Provide the (x, y) coordinate of the cell's center where the given text is located.  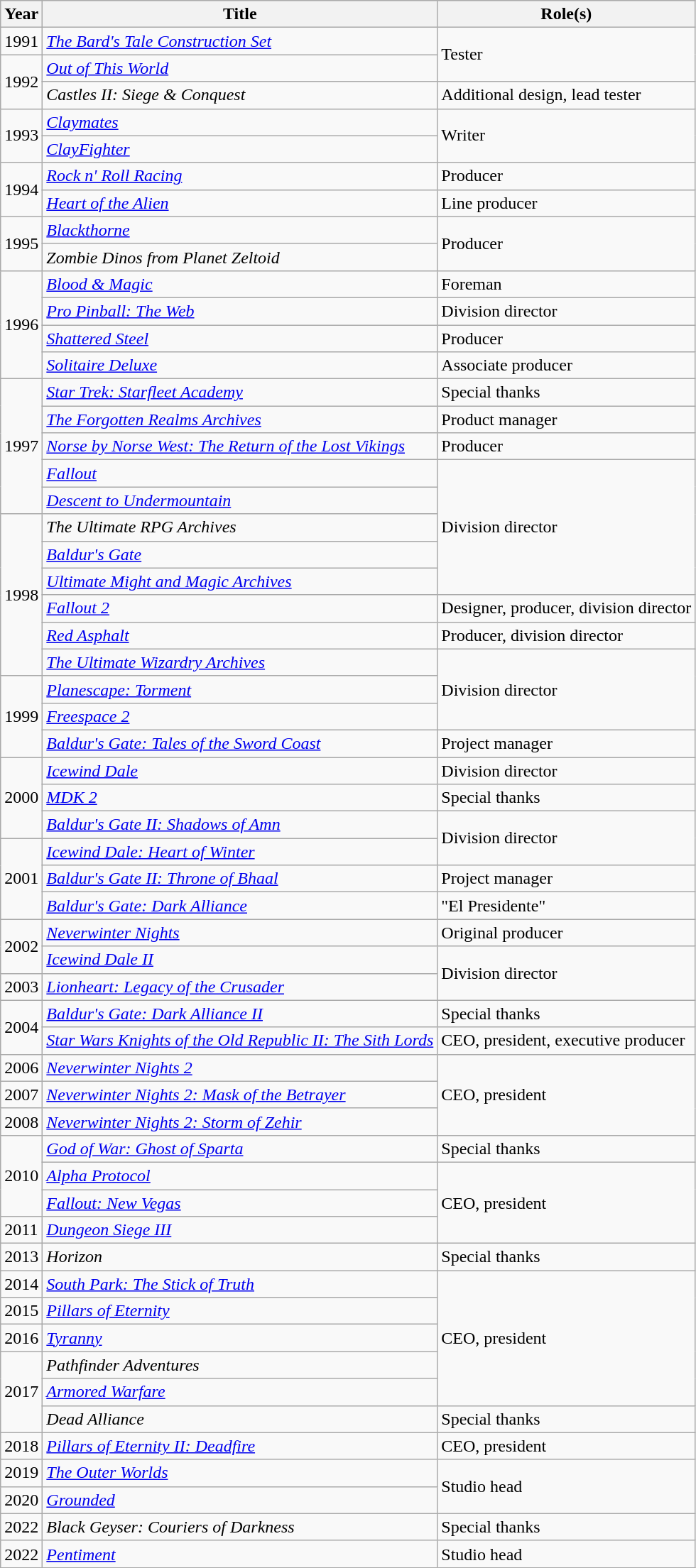
2007 (21, 1095)
Icewind Dale: Heart of Winter (240, 852)
Star Wars Knights of the Old Republic II: The Sith Lords (240, 1041)
Pillars of Eternity (240, 1311)
1991 (21, 41)
Fallout 2 (240, 608)
Blood & Magic (240, 284)
Baldur's Gate II: Throne of Bhaal (240, 879)
Neverwinter Nights 2: Mask of the Betrayer (240, 1095)
Associate producer (567, 366)
2010 (21, 1175)
Pathfinder Adventures (240, 1365)
Blackthorne (240, 230)
Grounded (240, 1500)
Neverwinter Nights 2: Storm of Zehir (240, 1122)
The Outer Worlds (240, 1473)
2016 (21, 1338)
CEO, president, executive producer (567, 1041)
Black Geyser: Couriers of Darkness (240, 1527)
"El Presidente" (567, 906)
MDK 2 (240, 798)
The Ultimate RPG Archives (240, 527)
2011 (21, 1230)
Alpha Protocol (240, 1175)
Lionheart: Legacy of the Crusader (240, 987)
Castles II: Siege & Conquest (240, 95)
Heart of the Alien (240, 203)
1992 (21, 82)
Title (240, 14)
2001 (21, 879)
Freespace 2 (240, 716)
2002 (21, 946)
Star Trek: Starfleet Academy (240, 393)
Line producer (567, 203)
The Bard's Tale Construction Set (240, 41)
Shattered Steel (240, 339)
2020 (21, 1500)
2000 (21, 797)
God of War: Ghost of Sparta (240, 1148)
Zombie Dinos from Planet Zeltoid (240, 257)
Tyranny (240, 1338)
Dungeon Siege III (240, 1230)
Icewind Dale II (240, 960)
Baldur's Gate II: Shadows of Amn (240, 825)
2013 (21, 1257)
Rock n' Roll Racing (240, 176)
Producer, division director (567, 635)
Baldur's Gate: Tales of the Sword Coast (240, 743)
South Park: The Stick of Truth (240, 1284)
Year (21, 14)
Tester (567, 55)
Pentiment (240, 1554)
2014 (21, 1284)
1996 (21, 324)
Descent to Undermountain (240, 500)
Product manager (567, 420)
Solitaire Deluxe (240, 366)
Ultimate Might and Magic Archives (240, 581)
ClayFighter (240, 149)
Original producer (567, 933)
Role(s) (567, 14)
1998 (21, 595)
Designer, producer, division director (567, 608)
Neverwinter Nights 2 (240, 1068)
1995 (21, 243)
Norse by Norse West: The Return of the Lost Vikings (240, 446)
Neverwinter Nights (240, 933)
1993 (21, 136)
2003 (21, 987)
Baldur's Gate: Dark Alliance II (240, 1014)
Writer (567, 136)
Out of This World (240, 68)
Planescape: Torment (240, 689)
Foreman (567, 284)
Fallout: New Vegas (240, 1203)
2015 (21, 1311)
Horizon (240, 1257)
Baldur's Gate (240, 554)
Claymates (240, 122)
The Forgotten Realms Archives (240, 420)
Icewind Dale (240, 770)
2006 (21, 1068)
Additional design, lead tester (567, 95)
Armored Warfare (240, 1392)
2004 (21, 1027)
1994 (21, 190)
Dead Alliance (240, 1419)
Pro Pinball: The Web (240, 311)
2019 (21, 1473)
Baldur's Gate: Dark Alliance (240, 906)
2018 (21, 1446)
2008 (21, 1122)
Fallout (240, 473)
The Ultimate Wizardry Archives (240, 662)
2017 (21, 1392)
1997 (21, 446)
Pillars of Eternity II: Deadfire (240, 1446)
Red Asphalt (240, 635)
1999 (21, 716)
